For the text-containing cell, return its midpoint in [x, y] coordinate format. 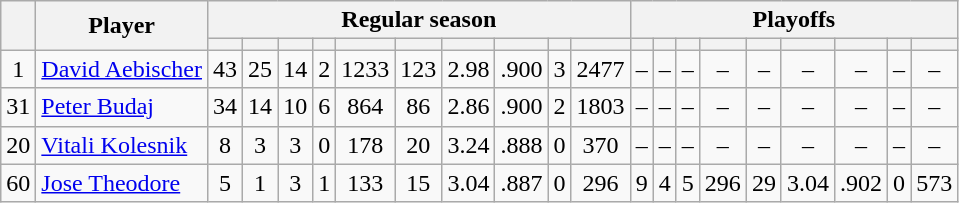
123 [418, 69]
573 [934, 183]
43 [224, 69]
Vitali Kolesnik [122, 145]
David Aebischer [122, 69]
9 [642, 183]
178 [366, 145]
133 [366, 183]
2.86 [468, 107]
29 [764, 183]
10 [296, 107]
Peter Budaj [122, 107]
31 [18, 107]
Playoffs [794, 20]
Regular season [418, 20]
Player [122, 26]
1803 [600, 107]
60 [18, 183]
2477 [600, 69]
864 [366, 107]
1233 [366, 69]
.887 [522, 183]
3.24 [468, 145]
8 [224, 145]
2.98 [468, 69]
.902 [860, 183]
.888 [522, 145]
Jose Theodore [122, 183]
6 [324, 107]
25 [260, 69]
370 [600, 145]
34 [224, 107]
15 [418, 183]
86 [418, 107]
4 [664, 183]
